Scan for the cell matching the given text and deliver its (x, y) coordinate at center. 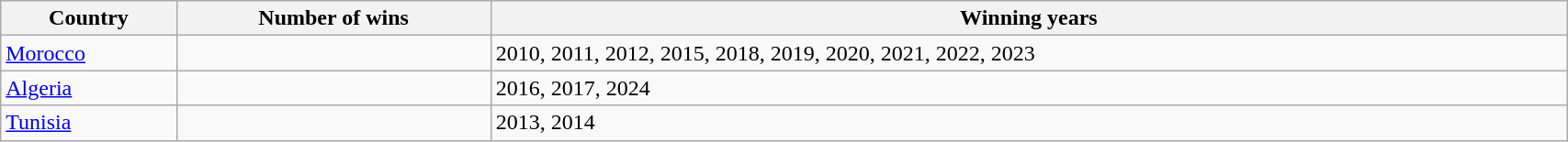
Country (88, 18)
Tunisia (88, 123)
2010, 2011, 2012, 2015, 2018, 2019, 2020, 2021, 2022, 2023 (1029, 53)
Morocco (88, 53)
2016, 2017, 2024 (1029, 88)
Algeria (88, 88)
Winning years (1029, 18)
2013, 2014 (1029, 123)
Number of wins (333, 18)
